From the cell containing the given text, extract its center point as (X, Y) coordinate. 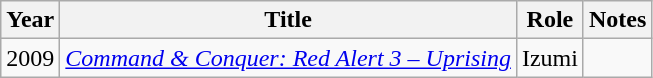
Notes (617, 20)
Command & Conquer: Red Alert 3 – Uprising (288, 58)
2009 (30, 58)
Role (550, 20)
Title (288, 20)
Year (30, 20)
Izumi (550, 58)
